Output the [X, Y] coordinate of the center of the cell containing the given text.  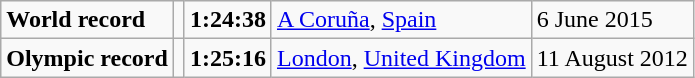
6 June 2015 [612, 20]
1:25:16 [228, 58]
World record [88, 20]
London, United Kingdom [401, 58]
11 August 2012 [612, 58]
A Coruña, Spain [401, 20]
Olympic record [88, 58]
1:24:38 [228, 20]
